Pinpoint the cell where the given text exists, returning its (X, Y) midpoint coordinate. 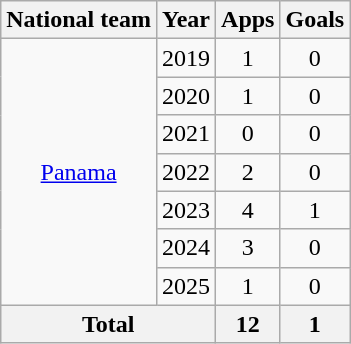
12 (248, 324)
2 (248, 172)
2019 (186, 58)
2024 (186, 248)
Panama (79, 172)
3 (248, 248)
Total (108, 324)
2022 (186, 172)
Year (186, 20)
Apps (248, 20)
4 (248, 210)
2021 (186, 134)
2023 (186, 210)
Goals (315, 20)
National team (79, 20)
2025 (186, 286)
2020 (186, 96)
